Locate the cell with the specified text and output its [X, Y] center coordinate. 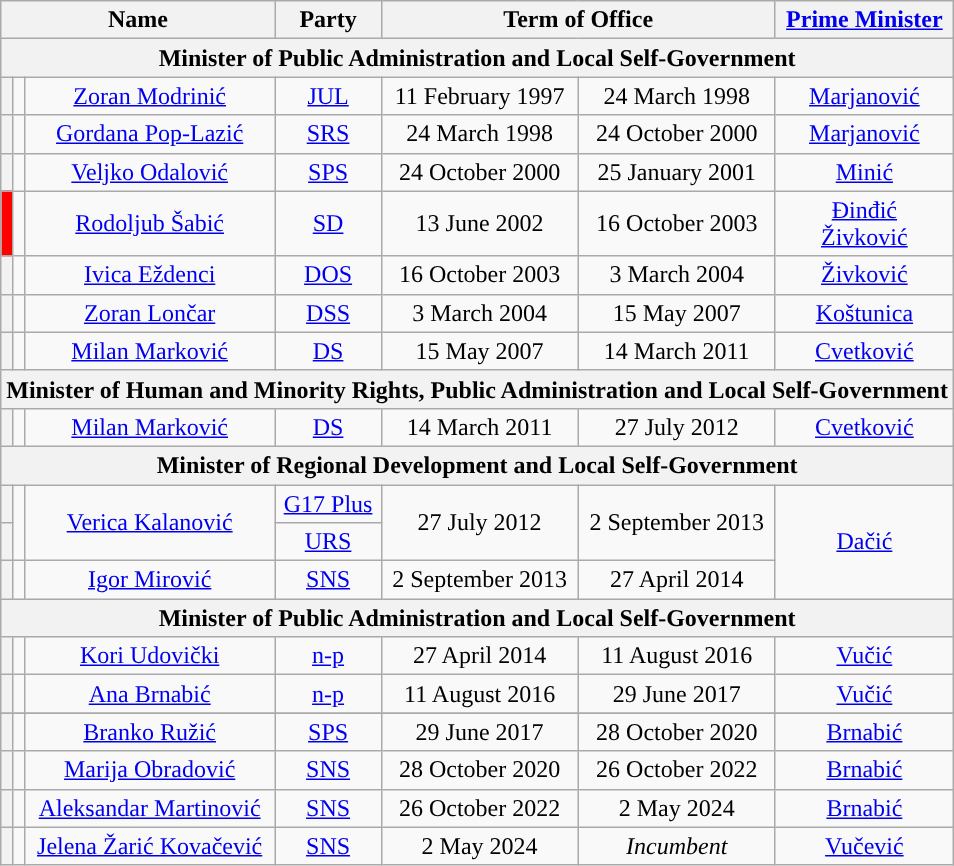
Zoran Modrinić [150, 96]
Živković [864, 275]
Name [138, 20]
Marija Obradović [150, 770]
G17 Plus [328, 503]
Branko Ružić [150, 732]
Aleksandar Martinović [150, 808]
Gordana Pop-Lazić [150, 134]
URS [328, 542]
Veljko Odalović [150, 172]
Party [328, 20]
25 January 2001 [676, 172]
DOS [328, 275]
Incumbent [676, 846]
Ana Brnabić [150, 694]
13 June 2002 [480, 224]
Vučević [864, 846]
Koštunica [864, 313]
ĐinđićŽivković [864, 224]
Dačić [864, 541]
Ivica Eždenci [150, 275]
Minister of Human and Minority Rights, Public Administration and Local Self-Government [478, 389]
Minić [864, 172]
Term of Office [578, 20]
Rodoljub Šabić [150, 224]
SD [328, 224]
11 February 1997 [480, 96]
Igor Mirović [150, 580]
Zoran Lončar [150, 313]
Verica Kalanović [150, 522]
Jelena Žarić Kovačević [150, 846]
DSS [328, 313]
Kori Udovički [150, 656]
Minister of Regional Development and Local Self-Government [478, 465]
JUL [328, 96]
Prime Minister [864, 20]
SRS [328, 134]
